For the text-containing cell, return its midpoint in [x, y] coordinate format. 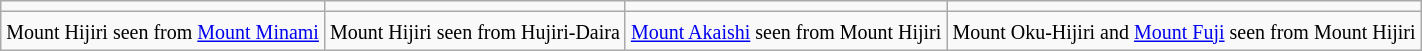
Mount Akaishi seen from Mount Hijiri [786, 31]
Mount Hijiri seen from Hujiri-Daira [474, 31]
Mount Oku-Hijiri and Mount Fuji seen from Mount Hijiri [1184, 31]
Mount Hijiri seen from Mount Minami [163, 31]
